Find where the given text appears and provide that cell's center as [X, Y] coordinate. 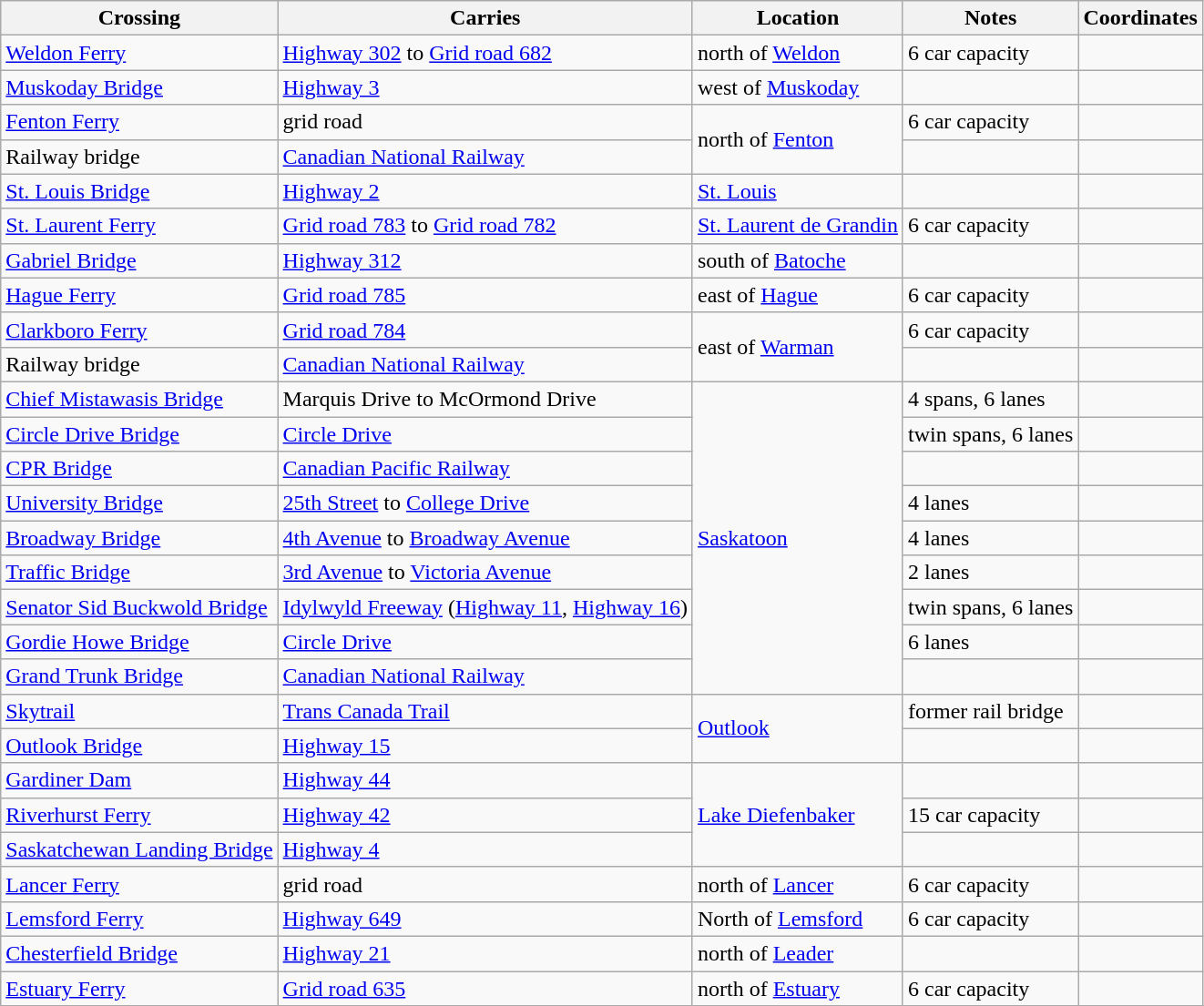
Riverhurst Ferry [139, 815]
north of Estuary [798, 988]
St. Laurent Ferry [139, 226]
Gabriel Bridge [139, 260]
Gardiner Dam [139, 780]
Lemsford Ferry [139, 919]
Grid road 785 [485, 295]
Marquis Drive to McOrmond Drive [485, 399]
north of Leader [798, 953]
Saskatoon [798, 537]
Circle Drive Bridge [139, 434]
Broadway Bridge [139, 538]
University Bridge [139, 503]
Grid road 635 [485, 988]
Estuary Ferry [139, 988]
Traffic Bridge [139, 573]
south of Batoche [798, 260]
St. Louis Bridge [139, 191]
Senator Sid Buckwold Bridge [139, 607]
east of Hague [798, 295]
CPR Bridge [139, 469]
east of Warman [798, 347]
North of Lemsford [798, 919]
Carries [485, 18]
Outlook [798, 728]
Idylwyld Freeway (Highway 11, Highway 16) [485, 607]
Notes [990, 18]
Hague Ferry [139, 295]
Skytrail [139, 711]
4th Avenue to Broadway Avenue [485, 538]
Weldon Ferry [139, 53]
St. Louis [798, 191]
Chesterfield Bridge [139, 953]
Highway 2 [485, 191]
Grid road 783 to Grid road 782 [485, 226]
Highway 21 [485, 953]
Highway 302 to Grid road 682 [485, 53]
Crossing [139, 18]
St. Laurent de Grandin [798, 226]
6 lanes [990, 642]
Highway 649 [485, 919]
15 car capacity [990, 815]
Fenton Ferry [139, 122]
Muskoday Bridge [139, 87]
2 lanes [990, 573]
Lake Diefenbaker [798, 815]
Chief Mistawasis Bridge [139, 399]
4 spans, 6 lanes [990, 399]
Highway 312 [485, 260]
Location [798, 18]
Outlook Bridge [139, 746]
Trans Canada Trail [485, 711]
Highway 3 [485, 87]
former rail bridge [990, 711]
Highway 42 [485, 815]
Highway 4 [485, 849]
Grid road 784 [485, 330]
Saskatchewan Landing Bridge [139, 849]
25th Street to College Drive [485, 503]
Clarkboro Ferry [139, 330]
north of Weldon [798, 53]
3rd Avenue to Victoria Avenue [485, 573]
north of Fenton [798, 139]
Lancer Ferry [139, 884]
Highway 44 [485, 780]
Canadian Pacific Railway [485, 469]
north of Lancer [798, 884]
Gordie Howe Bridge [139, 642]
Highway 15 [485, 746]
Coordinates [1140, 18]
Grand Trunk Bridge [139, 676]
west of Muskoday [798, 87]
